Scan for the cell matching the given text and deliver its (X, Y) coordinate at center. 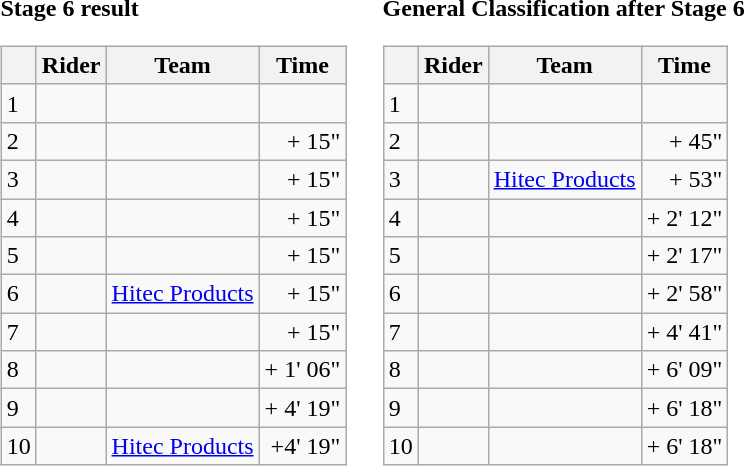
+ 2' 17" (684, 256)
+ 4' 41" (684, 332)
+4' 19" (302, 446)
+ 1' 06" (302, 370)
+ 6' 09" (684, 370)
+ 53" (684, 179)
+ 45" (684, 141)
+ 4' 19" (302, 408)
+ 2' 12" (684, 217)
+ 2' 58" (684, 294)
